Pinpoint the cell where the given text exists, returning its [X, Y] midpoint coordinate. 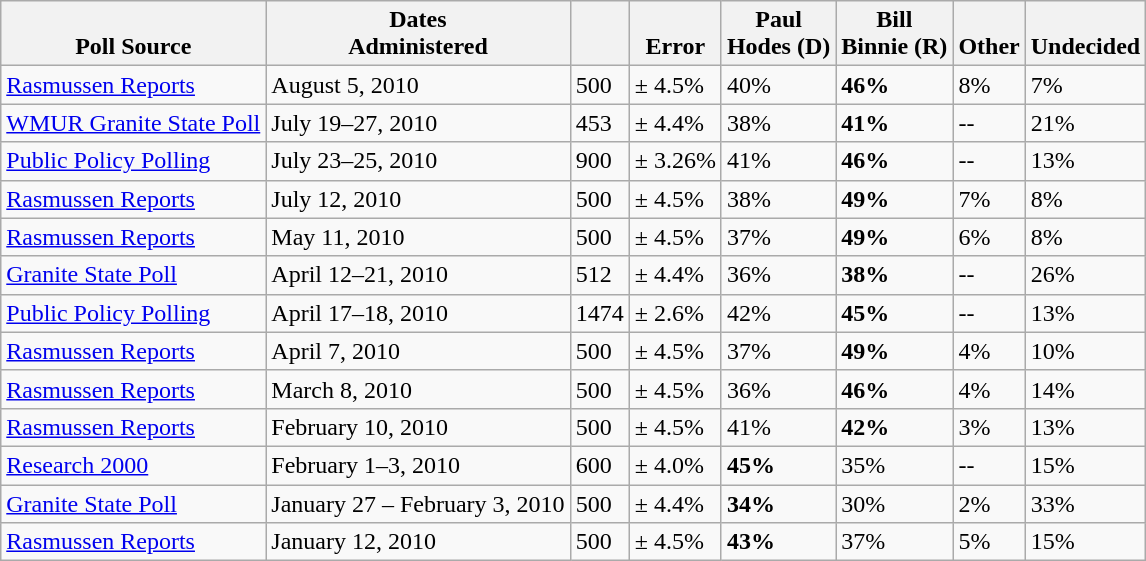
± 2.6% [675, 313]
April 17–18, 2010 [418, 313]
14% [1085, 389]
34% [778, 503]
PaulHodes (D) [778, 34]
Poll Source [134, 34]
1474 [600, 313]
30% [894, 503]
10% [1085, 351]
5% [989, 542]
January 12, 2010 [418, 542]
± 4.0% [675, 465]
April 7, 2010 [418, 351]
February 1–3, 2010 [418, 465]
26% [1085, 275]
600 [600, 465]
August 5, 2010 [418, 85]
Undecided [1085, 34]
April 12–21, 2010 [418, 275]
BillBinnie (R) [894, 34]
33% [1085, 503]
Error [675, 34]
February 10, 2010 [418, 427]
2% [989, 503]
July 19–27, 2010 [418, 123]
May 11, 2010 [418, 237]
Research 2000 [134, 465]
July 23–25, 2010 [418, 161]
January 27 – February 3, 2010 [418, 503]
900 [600, 161]
512 [600, 275]
WMUR Granite State Poll [134, 123]
DatesAdministered [418, 34]
July 12, 2010 [418, 199]
3% [989, 427]
43% [778, 542]
21% [1085, 123]
453 [600, 123]
± 3.26% [675, 161]
35% [894, 465]
40% [778, 85]
March 8, 2010 [418, 389]
6% [989, 237]
Other [989, 34]
